Pinpoint the cell where the given text exists, returning its (x, y) midpoint coordinate. 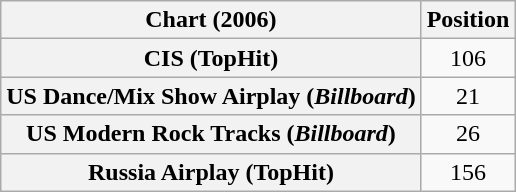
Chart (2006) (211, 20)
US Dance/Mix Show Airplay (Billboard) (211, 96)
CIS (TopHit) (211, 58)
26 (468, 134)
US Modern Rock Tracks (Billboard) (211, 134)
156 (468, 172)
Position (468, 20)
Russia Airplay (TopHit) (211, 172)
106 (468, 58)
21 (468, 96)
